Return the (X, Y) coordinate for the center point of the cell that contains the specified text.  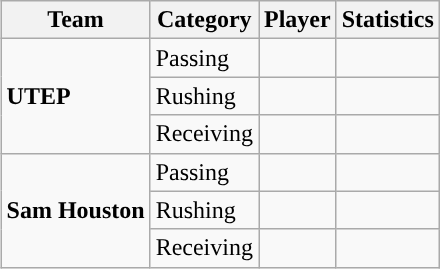
Category (204, 20)
Team (76, 20)
Statistics (388, 20)
Player (297, 20)
Sam Houston (76, 210)
UTEP (76, 96)
